For the text-containing cell, return its midpoint in [X, Y] coordinate format. 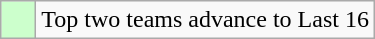
Top two teams advance to Last 16 [206, 20]
